From the cell containing the given text, extract its center point as (X, Y) coordinate. 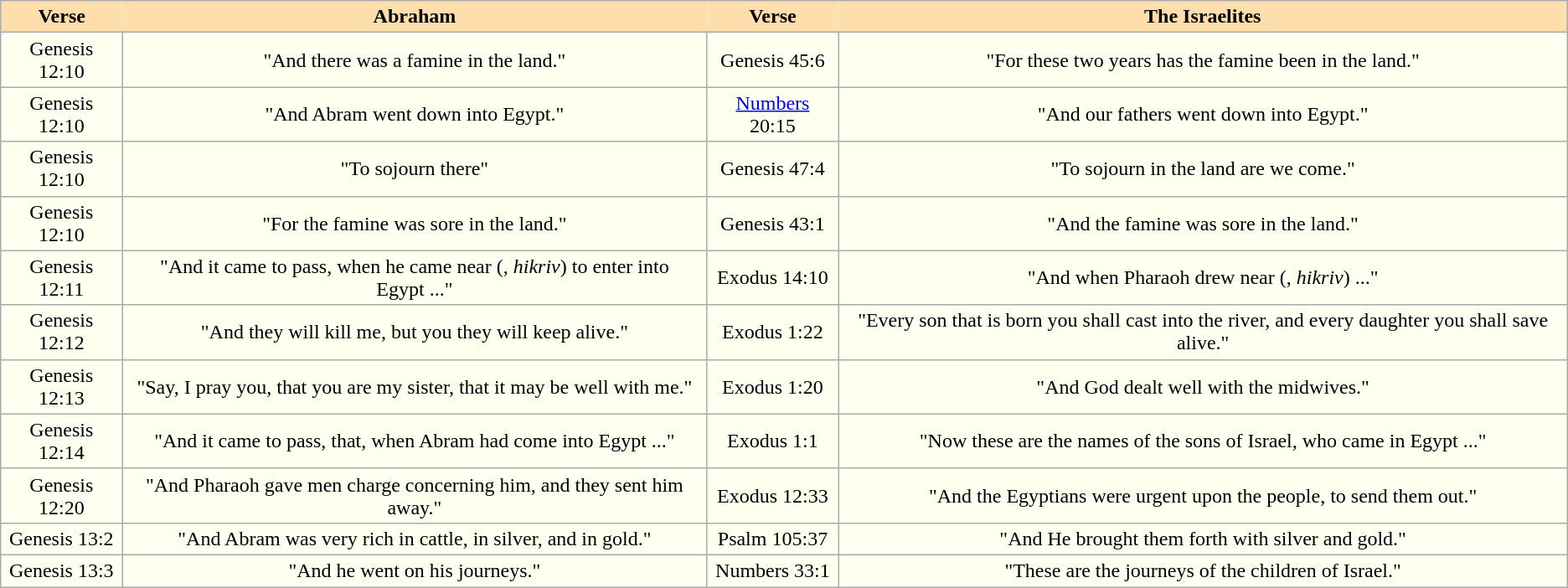
"And it came to pass, when he came near (, hikriv) to enter into Egypt ..." (415, 278)
Genesis 12:11 (62, 278)
Genesis 12:13 (62, 387)
"And Pharaoh gave men charge concerning him, and they sent him away." (415, 496)
Genesis 12:14 (62, 441)
Exodus 1:22 (772, 332)
"Every son that is born you shall cast into the river, and every daughter you shall save alive." (1203, 332)
"And they will kill me, but you they will keep alive." (415, 332)
"To sojourn there" (415, 169)
Genesis 12:12 (62, 332)
"And God dealt well with the midwives." (1203, 387)
"And it came to pass, that, when Abram had come into Egypt ..." (415, 441)
"And he went on his journeys." (415, 570)
"For the famine was sore in the land." (415, 223)
Exodus 1:1 (772, 441)
Genesis 43:1 (772, 223)
"For these two years has the famine been in the land." (1203, 60)
"And Abram was very rich in cattle, in silver, and in gold." (415, 539)
Numbers 20:15 (772, 114)
Genesis 12:20 (62, 496)
Genesis 47:4 (772, 169)
"These are the journeys of the children of Israel." (1203, 570)
Exodus 14:10 (772, 278)
Psalm 105:37 (772, 539)
"And there was a famine in the land." (415, 60)
Genesis 13:3 (62, 570)
"And He brought them forth with silver and gold." (1203, 539)
Exodus 12:33 (772, 496)
"To sojourn in the land are we come." (1203, 169)
"Say, I pray you, that you are my sister, that it may be well with me." (415, 387)
Numbers 33:1 (772, 570)
Genesis 13:2 (62, 539)
Abraham (415, 17)
"And our fathers went down into Egypt." (1203, 114)
"And the Egyptians were urgent upon the people, to send them out." (1203, 496)
The Israelites (1203, 17)
Exodus 1:20 (772, 387)
"And Abram went down into Egypt." (415, 114)
"Now these are the names of the sons of Israel, who came in Egypt ..." (1203, 441)
"And the famine was sore in the land." (1203, 223)
"And when Pharaoh drew near (, hikriv) ..." (1203, 278)
Genesis 45:6 (772, 60)
